Determine the [x, y] coordinate at the center of the cell enclosing the given text.  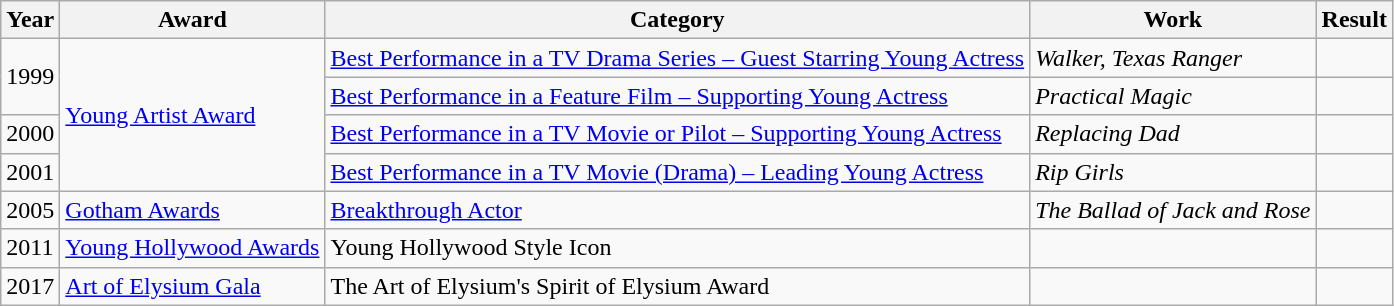
Best Performance in a TV Movie (Drama) – Leading Young Actress [678, 172]
Breakthrough Actor [678, 210]
Best Performance in a Feature Film – Supporting Young Actress [678, 96]
Young Hollywood Style Icon [678, 248]
Result [1354, 20]
2011 [30, 248]
Best Performance in a TV Drama Series – Guest Starring Young Actress [678, 58]
Year [30, 20]
Walker, Texas Ranger [1173, 58]
Award [192, 20]
The Ballad of Jack and Rose [1173, 210]
The Art of Elysium's Spirit of Elysium Award [678, 286]
2000 [30, 134]
Work [1173, 20]
2005 [30, 210]
Rip Girls [1173, 172]
Art of Elysium Gala [192, 286]
Practical Magic [1173, 96]
1999 [30, 77]
Replacing Dad [1173, 134]
Category [678, 20]
Young Hollywood Awards [192, 248]
2017 [30, 286]
Young Artist Award [192, 115]
2001 [30, 172]
Gotham Awards [192, 210]
Best Performance in a TV Movie or Pilot – Supporting Young Actress [678, 134]
